Search for the cell housing the specified text and yield its [X, Y] center coordinate. 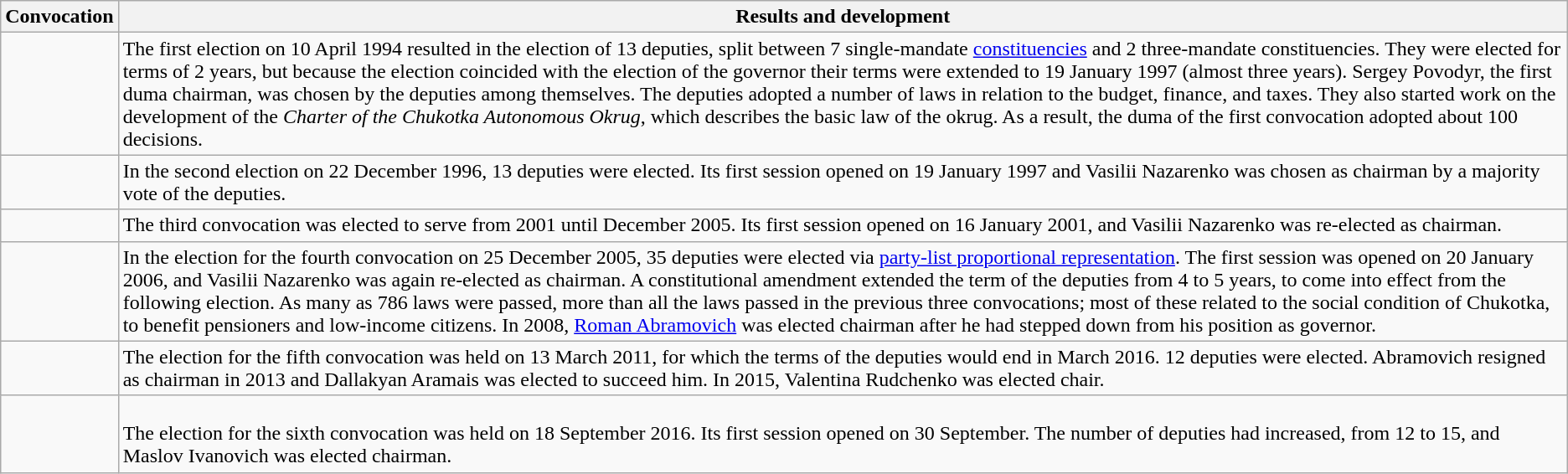
Convocation [59, 17]
Results and development [843, 17]
